Search for the cell housing the specified text and yield its (x, y) center coordinate. 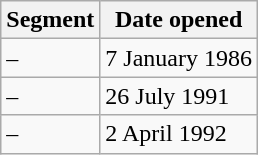
Segment (50, 20)
Date opened (179, 20)
2 April 1992 (179, 134)
7 January 1986 (179, 58)
26 July 1991 (179, 96)
